Pinpoint the cell where the given text exists, returning its (X, Y) midpoint coordinate. 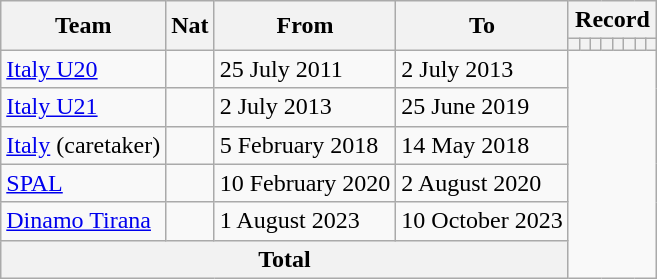
5 February 2018 (305, 145)
25 June 2019 (482, 107)
Italy U20 (84, 69)
To (482, 26)
2 August 2020 (482, 183)
1 August 2023 (305, 221)
Nat (190, 26)
Team (84, 26)
10 February 2020 (305, 183)
From (305, 26)
25 July 2011 (305, 69)
Total (284, 259)
14 May 2018 (482, 145)
10 October 2023 (482, 221)
Italy (caretaker) (84, 145)
Italy U21 (84, 107)
SPAL (84, 183)
Dinamo Tirana (84, 221)
Record (612, 20)
